Pinpoint the cell where the given text exists, returning its [x, y] midpoint coordinate. 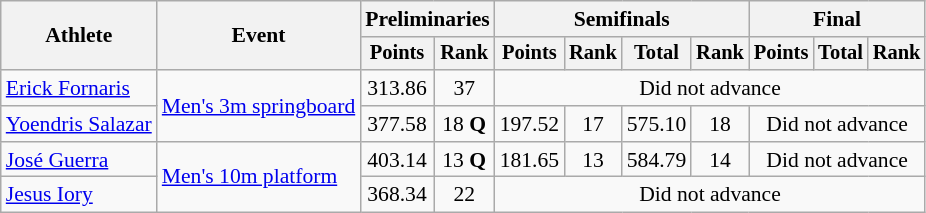
Yoendris Salazar [79, 124]
181.65 [530, 160]
14 [720, 160]
Jesus Iory [79, 195]
Men's 10m platform [258, 178]
Athlete [79, 36]
377.58 [397, 124]
17 [593, 124]
18 Q [464, 124]
Event [258, 36]
Erick Fornaris [79, 88]
368.34 [397, 195]
Preliminaries [427, 19]
22 [464, 195]
575.10 [656, 124]
403.14 [397, 160]
Men's 3m springboard [258, 106]
313.86 [397, 88]
197.52 [530, 124]
37 [464, 88]
José Guerra [79, 160]
Final [838, 19]
13 Q [464, 160]
Semifinals [622, 19]
584.79 [656, 160]
13 [593, 160]
18 [720, 124]
